Identify which cell holds the provided text, then report its [x, y] central coordinate. 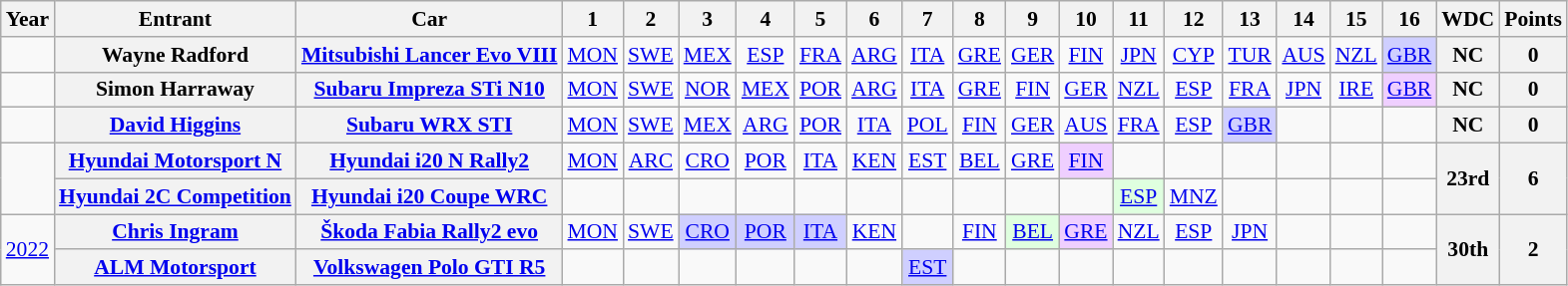
Mitsubishi Lancer Evo VIII [429, 55]
Wayne Radford [176, 55]
Škoda Fabia Rally2 evo [429, 232]
TUR [1250, 55]
NOR [708, 90]
11 [1139, 19]
12 [1194, 19]
ALM Motorsport [176, 268]
Simon Harraway [176, 90]
David Higgins [176, 126]
Points [1533, 19]
Year [28, 19]
8 [980, 19]
Hyundai Motorsport N [176, 161]
16 [1409, 19]
Subaru WRX STI [429, 126]
POL [928, 126]
3 [708, 19]
Volkswagen Polo GTI R5 [429, 268]
23rd [1467, 179]
Hyundai i20 Coupe WRC [429, 196]
14 [1304, 19]
MNZ [1194, 196]
5 [820, 19]
Hyundai 2C Competition [176, 196]
13 [1250, 19]
15 [1356, 19]
9 [1032, 19]
WDC [1467, 19]
10 [1086, 19]
Chris Ingram [176, 232]
4 [766, 19]
Hyundai i20 N Rally2 [429, 161]
ARC [651, 161]
30th [1467, 249]
Subaru Impreza STi N10 [429, 90]
IRE [1356, 90]
1 [593, 19]
2022 [28, 249]
CYP [1194, 55]
Car [429, 19]
Entrant [176, 19]
7 [928, 19]
